For the text-containing cell, return its midpoint in (X, Y) coordinate format. 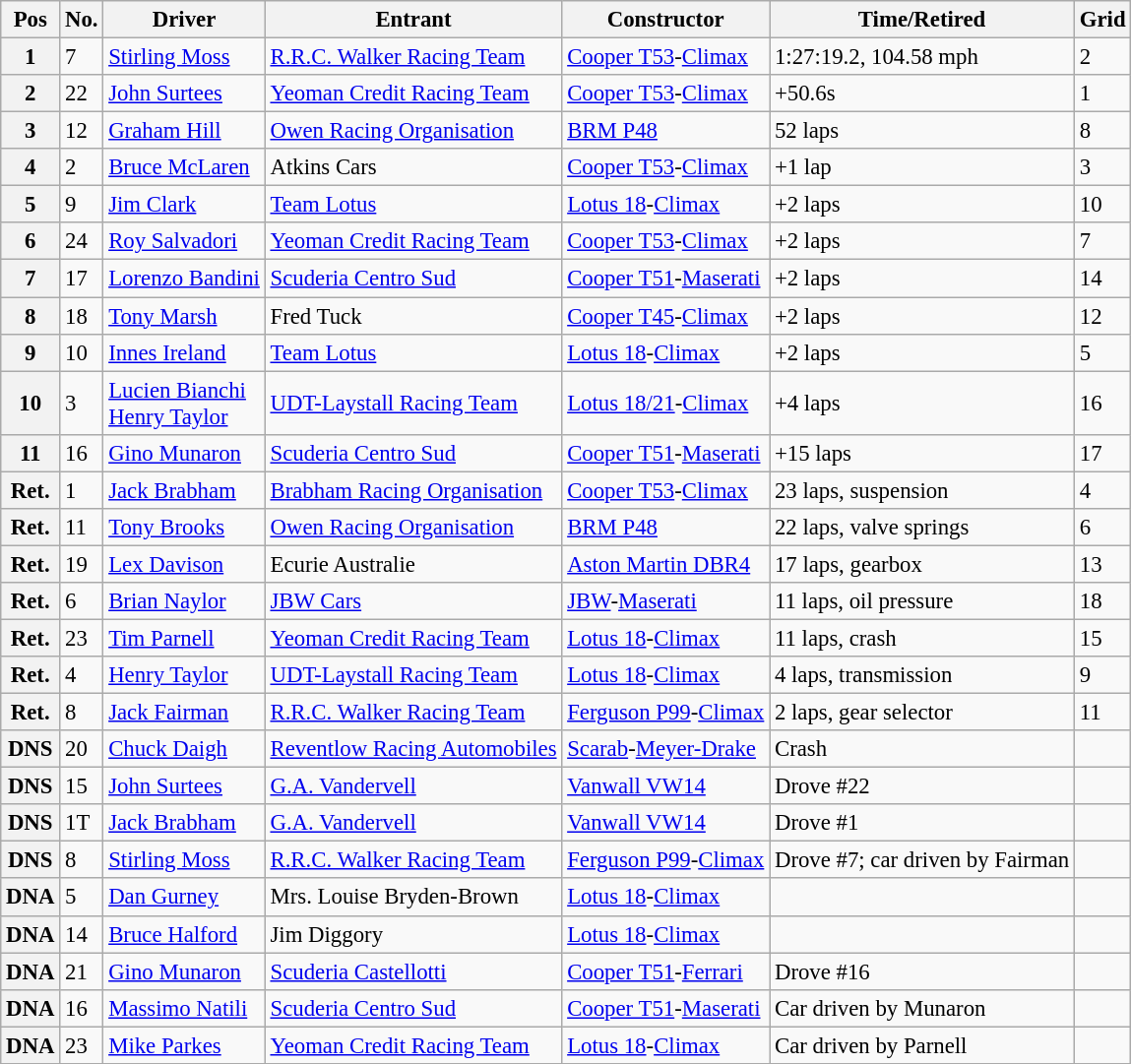
Cooper T45-Climax (665, 316)
20 (82, 749)
23 laps, suspension (922, 490)
Chuck Daigh (184, 749)
Brabham Racing Organisation (413, 490)
JBW-Maserati (665, 601)
Pos (31, 20)
Drove #22 (922, 786)
Jack Fairman (184, 713)
Cooper T51-Ferrari (665, 971)
Lotus 18/21-Climax (665, 404)
11 laps, crash (922, 638)
Ecurie Australie (413, 564)
Aston Martin DBR4 (665, 564)
+1 lap (922, 167)
Massimo Natili (184, 1008)
Bruce McLaren (184, 167)
Grid (1102, 20)
1T (82, 823)
1:27:19.2, 104.58 mph (922, 57)
Innes Ireland (184, 352)
Mrs. Louise Bryden-Brown (413, 898)
JBW Cars (413, 601)
Jim Clark (184, 205)
Constructor (665, 20)
Drove #1 (922, 823)
21 (82, 971)
Jim Diggory (413, 934)
Fred Tuck (413, 316)
22 laps, valve springs (922, 528)
Entrant (413, 20)
Lex Davison (184, 564)
Tim Parnell (184, 638)
Reventlow Racing Automobiles (413, 749)
Brian Naylor (184, 601)
Bruce Halford (184, 934)
Driver (184, 20)
Time/Retired (922, 20)
17 laps, gearbox (922, 564)
Dan Gurney (184, 898)
Car driven by Parnell (922, 1045)
Henry Taylor (184, 675)
11 laps, oil pressure (922, 601)
Scarab-Meyer-Drake (665, 749)
Car driven by Munaron (922, 1008)
Mike Parkes (184, 1045)
13 (1102, 564)
Tony Marsh (184, 316)
Atkins Cars (413, 167)
19 (82, 564)
+15 laps (922, 453)
+4 laps (922, 404)
2 laps, gear selector (922, 713)
Roy Salvadori (184, 241)
Graham Hill (184, 131)
Crash (922, 749)
Tony Brooks (184, 528)
Drove #7; car driven by Fairman (922, 860)
No. (82, 20)
24 (82, 241)
Drove #16 (922, 971)
Lorenzo Bandini (184, 279)
Lucien Bianchi Henry Taylor (184, 404)
+50.6s (922, 94)
52 laps (922, 131)
Scuderia Castellotti (413, 971)
4 laps, transmission (922, 675)
22 (82, 94)
